Search for the cell housing the specified text and yield its (x, y) center coordinate. 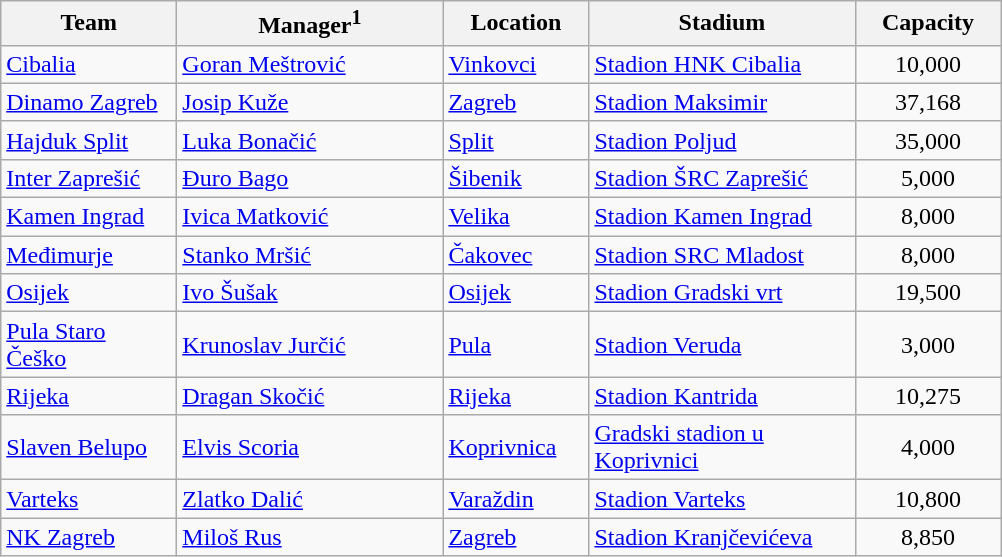
Kamen Ingrad (89, 217)
Pula (516, 344)
4,000 (928, 448)
Elvis Scoria (310, 448)
Slaven Belupo (89, 448)
Split (516, 140)
3,000 (928, 344)
Stadion Kamen Ingrad (722, 217)
Stadion Varteks (722, 499)
Goran Meštrović (310, 64)
35,000 (928, 140)
10,275 (928, 396)
Đuro Bago (310, 178)
Gradski stadion u Koprivnici (722, 448)
37,168 (928, 102)
5,000 (928, 178)
Ivica Matković (310, 217)
Koprivnica (516, 448)
Miloš Rus (310, 537)
Velika (516, 217)
Capacity (928, 24)
Stanko Mršić (310, 255)
Stadion SRC Mladost (722, 255)
Stadion Kranjčevićeva (722, 537)
19,500 (928, 293)
Cibalia (89, 64)
NK Zagreb (89, 537)
Stadion Maksimir (722, 102)
Čakovec (516, 255)
Location (516, 24)
Inter Zaprešić (89, 178)
Pula Staro Češko (89, 344)
Luka Bonačić (310, 140)
10,000 (928, 64)
Dragan Skočić (310, 396)
Stadion Poljud (722, 140)
Stadion Veruda (722, 344)
Vinkovci (516, 64)
Zlatko Dalić (310, 499)
Krunoslav Jurčić (310, 344)
Hajduk Split (89, 140)
Stadion Kantrida (722, 396)
Stadion ŠRC Zaprešić (722, 178)
Stadion HNK Cibalia (722, 64)
Šibenik (516, 178)
10,800 (928, 499)
Stadion Gradski vrt (722, 293)
Josip Kuže (310, 102)
Team (89, 24)
Dinamo Zagreb (89, 102)
Varteks (89, 499)
Ivo Šušak (310, 293)
Manager1 (310, 24)
Međimurje (89, 255)
8,850 (928, 537)
Varaždin (516, 499)
Stadium (722, 24)
